Find where the given text appears and provide that cell's center as [X, Y] coordinate. 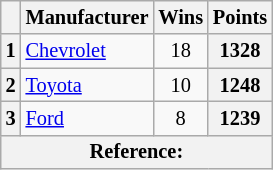
Reference: [136, 152]
Chevrolet [88, 51]
1248 [240, 85]
Points [240, 17]
Wins [180, 17]
Toyota [88, 85]
Manufacturer [88, 17]
2 [11, 85]
1239 [240, 118]
Ford [88, 118]
1328 [240, 51]
8 [180, 118]
18 [180, 51]
10 [180, 85]
3 [11, 118]
1 [11, 51]
